Find where the given text appears and provide that cell's center as [x, y] coordinate. 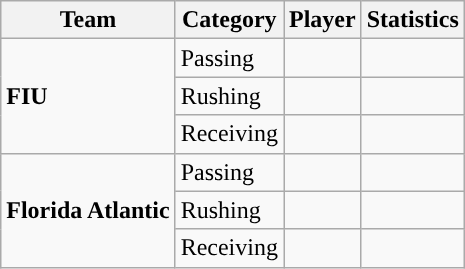
Team [88, 20]
FIU [88, 96]
Statistics [412, 20]
Florida Atlantic [88, 210]
Player [323, 20]
Category [229, 20]
